Scan for the cell matching the given text and deliver its [X, Y] coordinate at center. 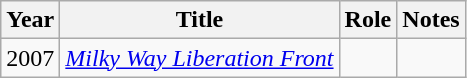
Role [368, 20]
Year [30, 20]
Notes [431, 20]
Title [200, 20]
2007 [30, 58]
Milky Way Liberation Front [200, 58]
